Extract the [x, y] coordinate from the center of the cell holding the provided text.  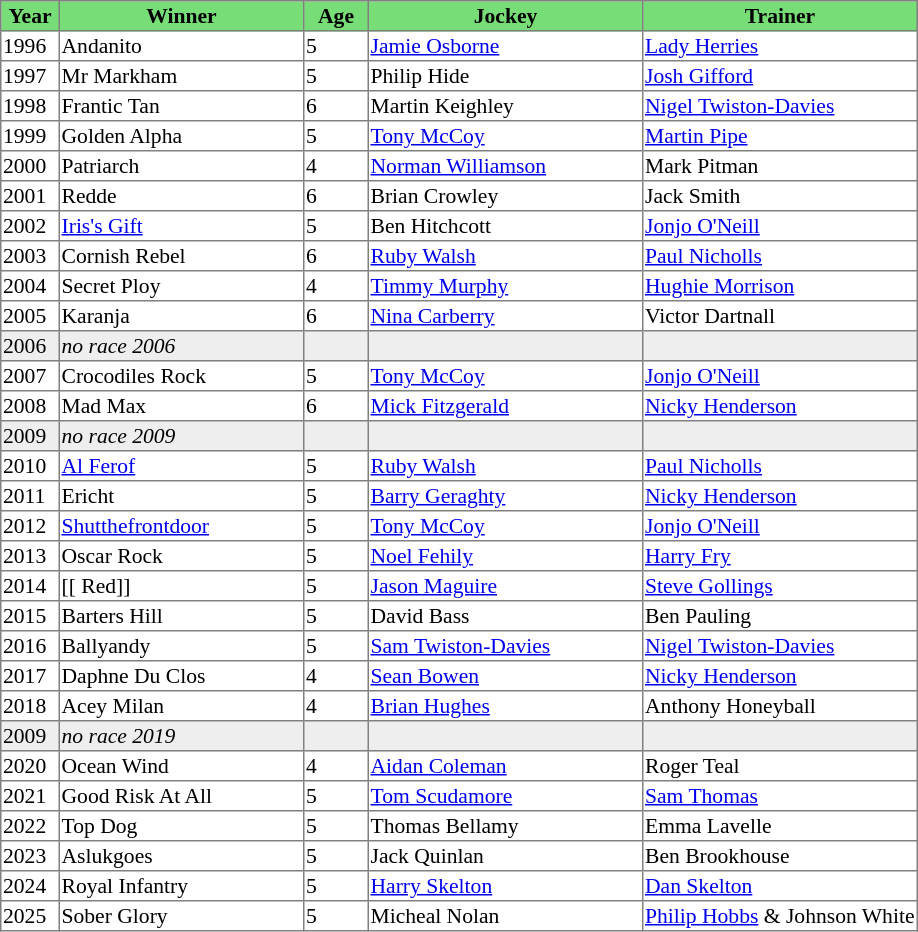
Victor Dartnall [780, 316]
2020 [30, 766]
Martin Keighley [505, 106]
Micheal Nolan [505, 916]
Crocodiles Rock [181, 376]
Jason Maguire [505, 586]
Ericht [181, 496]
Iris's Gift [181, 226]
Anthony Honeyball [780, 706]
David Bass [505, 616]
Noel Fehily [505, 556]
Ben Pauling [780, 616]
Golden Alpha [181, 136]
Redde [181, 196]
Sam Thomas [780, 796]
Emma Lavelle [780, 826]
2007 [30, 376]
2018 [30, 706]
Norman Williamson [505, 166]
2005 [30, 316]
Hughie Morrison [780, 286]
Acey Milan [181, 706]
Aslukgoes [181, 856]
Andanito [181, 46]
2010 [30, 466]
2006 [30, 346]
Sean Bowen [505, 676]
Age [336, 16]
Josh Gifford [780, 76]
2012 [30, 526]
Brian Crowley [505, 196]
Ballyandy [181, 646]
Mark Pitman [780, 166]
Ben Hitchcott [505, 226]
Mad Max [181, 406]
2002 [30, 226]
Ocean Wind [181, 766]
1998 [30, 106]
Harry Fry [780, 556]
2025 [30, 916]
2008 [30, 406]
2011 [30, 496]
[[ Red]] [181, 586]
Sober Glory [181, 916]
Jack Quinlan [505, 856]
Aidan Coleman [505, 766]
Oscar Rock [181, 556]
Lady Herries [780, 46]
Dan Skelton [780, 886]
Nina Carberry [505, 316]
Martin Pipe [780, 136]
Philip Hide [505, 76]
2017 [30, 676]
Al Ferof [181, 466]
Patriarch [181, 166]
Secret Ploy [181, 286]
Royal Infantry [181, 886]
Daphne Du Clos [181, 676]
2014 [30, 586]
Trainer [780, 16]
Brian Hughes [505, 706]
2016 [30, 646]
Jockey [505, 16]
2000 [30, 166]
Philip Hobbs & Johnson White [780, 916]
2022 [30, 826]
Shutthefrontdoor [181, 526]
1997 [30, 76]
Thomas Bellamy [505, 826]
Barry Geraghty [505, 496]
Karanja [181, 316]
Year [30, 16]
Timmy Murphy [505, 286]
Barters Hill [181, 616]
Top Dog [181, 826]
Jamie Osborne [505, 46]
2015 [30, 616]
1999 [30, 136]
no race 2019 [181, 736]
Cornish Rebel [181, 256]
Winner [181, 16]
2023 [30, 856]
Roger Teal [780, 766]
2003 [30, 256]
Mick Fitzgerald [505, 406]
no race 2009 [181, 436]
Ben Brookhouse [780, 856]
Frantic Tan [181, 106]
no race 2006 [181, 346]
Tom Scudamore [505, 796]
Mr Markham [181, 76]
Good Risk At All [181, 796]
Steve Gollings [780, 586]
2024 [30, 886]
2021 [30, 796]
2004 [30, 286]
1996 [30, 46]
Sam Twiston-Davies [505, 646]
Harry Skelton [505, 886]
Jack Smith [780, 196]
2001 [30, 196]
2013 [30, 556]
